Determine the (x, y) coordinate at the center of the cell enclosing the given text.  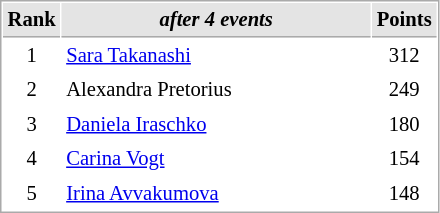
5 (32, 194)
Carina Vogt (216, 158)
3 (32, 124)
154 (404, 158)
after 4 events (216, 20)
Points (404, 20)
Rank (32, 20)
180 (404, 124)
Daniela Iraschko (216, 124)
4 (32, 158)
Alexandra Pretorius (216, 90)
Sara Takanashi (216, 56)
2 (32, 90)
249 (404, 90)
148 (404, 194)
Irina Avvakumova (216, 194)
312 (404, 56)
1 (32, 56)
